Pinpoint the cell where the given text exists, returning its (x, y) midpoint coordinate. 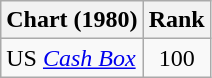
Rank (176, 20)
Chart (1980) (72, 20)
US Cash Box (72, 58)
100 (176, 58)
